Detect which cell encompasses the target text, then output its [x, y] center coordinate. 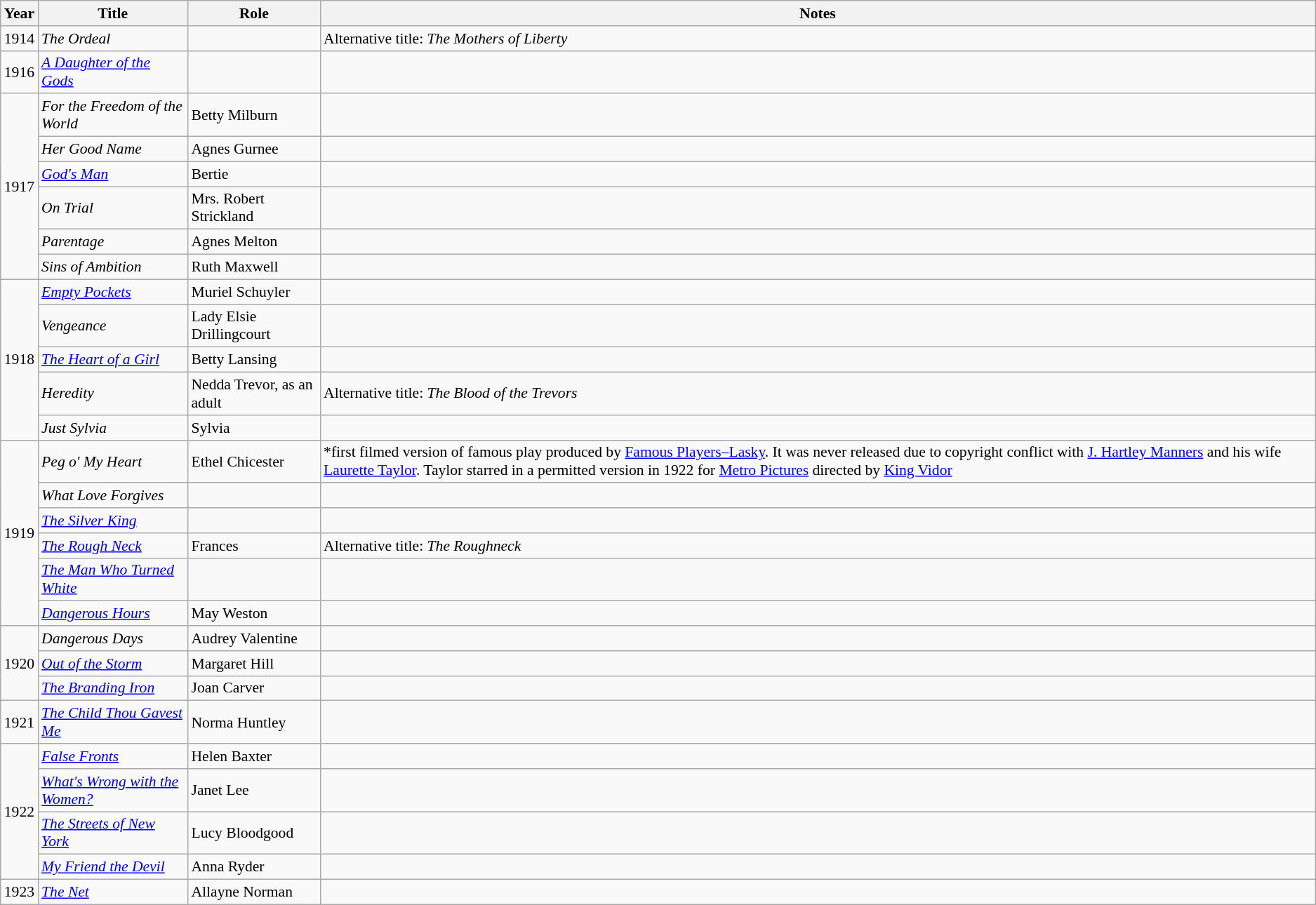
Just Sylvia [112, 428]
Janet Lee [254, 790]
My Friend the Devil [112, 867]
1919 [20, 533]
May Weston [254, 614]
For the Freedom of the World [112, 115]
Helen Baxter [254, 756]
1918 [20, 359]
Peg o' My Heart [112, 462]
Notes [818, 13]
The Ordeal [112, 39]
A Daughter of the Gods [112, 72]
Betty Lansing [254, 360]
Parentage [112, 242]
Lady Elsie Drillingcourt [254, 326]
Alternative title: The Mothers of Liberty [818, 39]
Margaret Hill [254, 664]
The Branding Iron [112, 688]
Empty Pockets [112, 292]
1914 [20, 39]
The Child Thou Gavest Me [112, 723]
Sylvia [254, 428]
1922 [20, 812]
1921 [20, 723]
Alternative title: The Roughneck [818, 546]
Role [254, 13]
Agnes Melton [254, 242]
Sins of Ambition [112, 267]
Dangerous Days [112, 638]
Agnes Gurnee [254, 149]
Alternative title: The Blood of the Trevors [818, 394]
Joan Carver [254, 688]
God's Man [112, 174]
Ruth Maxwell [254, 267]
1923 [20, 892]
What Love Forgives [112, 496]
What's Wrong with the Women? [112, 790]
The Silver King [112, 521]
Dangerous Hours [112, 614]
Her Good Name [112, 149]
Heredity [112, 394]
Allayne Norman [254, 892]
Ethel Chicester [254, 462]
Vengeance [112, 326]
Audrey Valentine [254, 638]
1920 [20, 664]
Frances [254, 546]
Nedda Trevor, as an adult [254, 394]
On Trial [112, 208]
The Heart of a Girl [112, 360]
Mrs. Robert Strickland [254, 208]
False Fronts [112, 756]
The Streets of New York [112, 833]
Bertie [254, 174]
Title [112, 13]
1917 [20, 187]
The Net [112, 892]
Year [20, 13]
Out of the Storm [112, 664]
Muriel Schuyler [254, 292]
Lucy Bloodgood [254, 833]
The Rough Neck [112, 546]
The Man Who Turned White [112, 579]
Anna Ryder [254, 867]
Norma Huntley [254, 723]
Betty Milburn [254, 115]
1916 [20, 72]
